Capture the cell that displays the provided text and extract its (x, y) central coordinate. 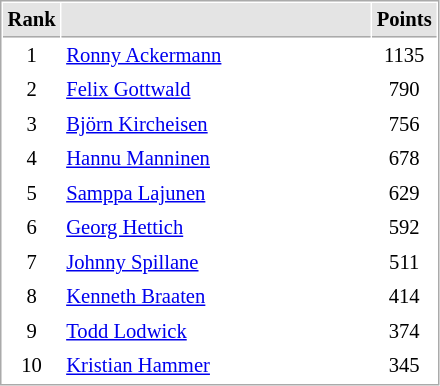
1 (32, 56)
374 (404, 332)
Felix Gottwald (216, 90)
Rank (32, 20)
Björn Kircheisen (216, 124)
8 (32, 296)
678 (404, 158)
345 (404, 366)
511 (404, 262)
Samppa Lajunen (216, 194)
414 (404, 296)
3 (32, 124)
629 (404, 194)
Ronny Ackermann (216, 56)
7 (32, 262)
6 (32, 228)
1135 (404, 56)
592 (404, 228)
4 (32, 158)
Kristian Hammer (216, 366)
790 (404, 90)
10 (32, 366)
Johnny Spillane (216, 262)
2 (32, 90)
Todd Lodwick (216, 332)
Georg Hettich (216, 228)
756 (404, 124)
5 (32, 194)
Kenneth Braaten (216, 296)
Points (404, 20)
9 (32, 332)
Hannu Manninen (216, 158)
